Detect which cell encompasses the target text, then output its [X, Y] center coordinate. 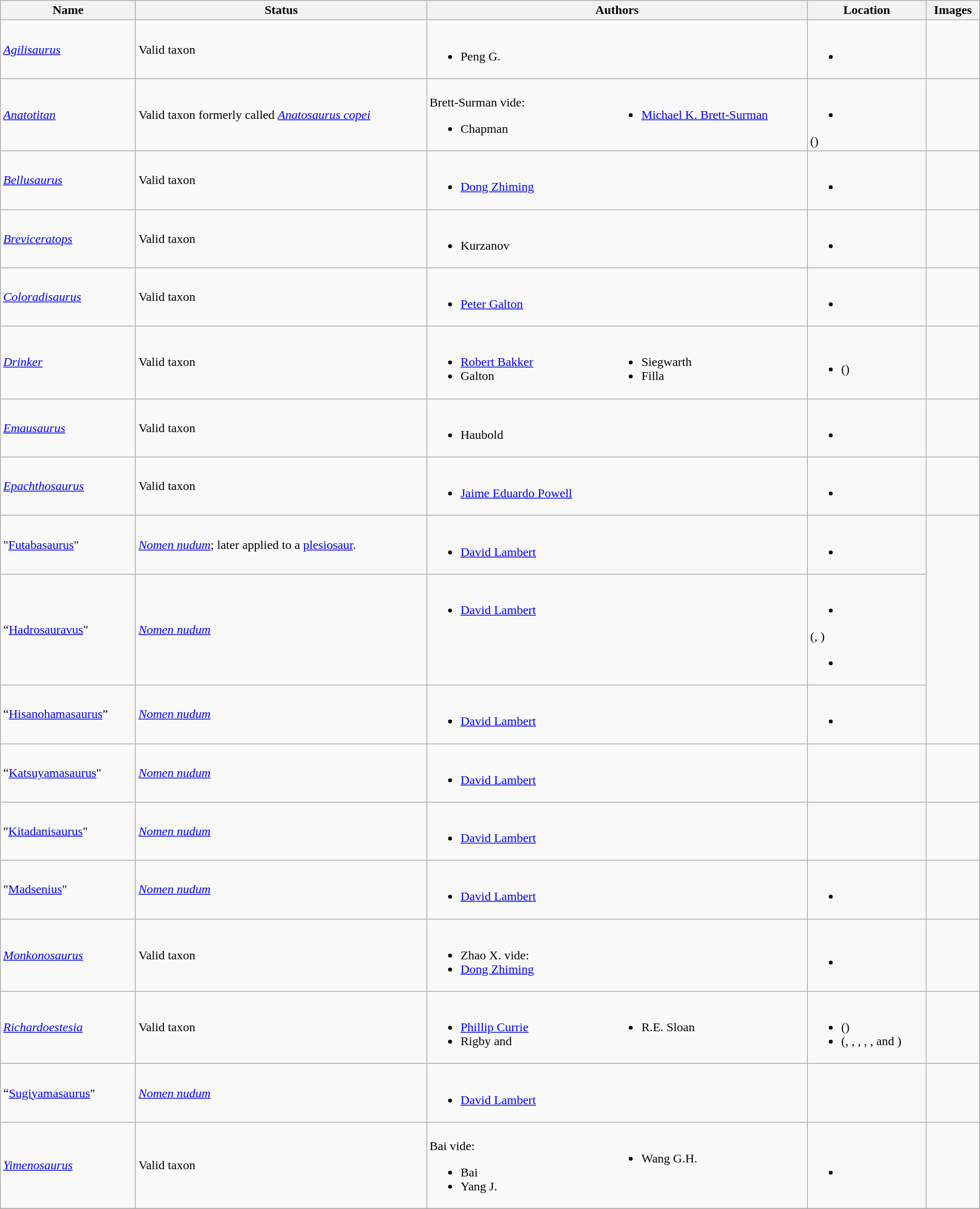
Valid taxon formerly called Anatosaurus copei [281, 115]
Coloradisaurus [68, 297]
() (, , , , , and ) [867, 1028]
Emausaurus [68, 428]
Zhao X. vide:Dong Zhiming [517, 955]
R.E. Sloan [708, 1028]
Images [953, 10]
Yimenosaurus [68, 1165]
Michael K. Brett-Surman [708, 115]
“Hisanohamasaurus” [68, 714]
Richardoestesia [68, 1028]
Kurzanov [517, 239]
Haubold [517, 428]
Jaime Eduardo Powell [517, 486]
Dong Zhiming [517, 180]
SiegwarthFilla [708, 362]
“Katsuyamasaurus" [68, 772]
Anatotitan [68, 115]
Robert BakkerGalton [517, 362]
Authors [617, 10]
Status [281, 10]
(, ) [867, 630]
Monkonosaurus [68, 955]
Epachthosaurus [68, 486]
"Madsenius" [68, 890]
Peter Galton [517, 297]
"Kitadanisaurus" [68, 831]
Location [867, 10]
Name [68, 10]
Drinker [68, 362]
Wang G.H. [708, 1165]
Nomen nudum; later applied to a plesiosaur. [281, 545]
Brett-Surman vide:Chapman [517, 115]
Bellusaurus [68, 180]
Peng G. [517, 50]
“Hadrosauravus" [68, 630]
Agilisaurus [68, 50]
Bai vide:BaiYang J. [517, 1165]
Breviceratops [68, 239]
Phillip CurrieRigby and [517, 1028]
“Sugiyamasaurus" [68, 1093]
"Futabasaurus" [68, 545]
